Determine the (X, Y) coordinate at the center of the cell enclosing the given text.  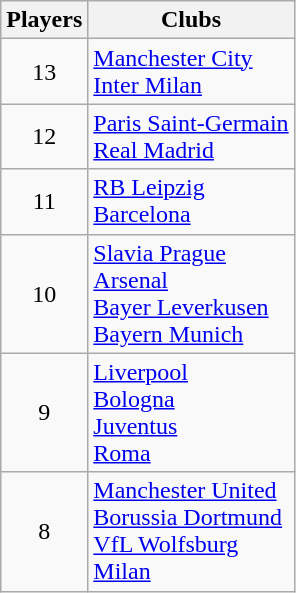
Players (44, 20)
Manchester City Inter Milan (191, 72)
10 (44, 294)
Liverpool Bologna Juventus Roma (191, 412)
Clubs (191, 20)
Manchester United Borussia Dortmund VfL Wolfsburg Milan (191, 532)
13 (44, 72)
8 (44, 532)
9 (44, 412)
Paris Saint-Germain Real Madrid (191, 136)
12 (44, 136)
11 (44, 202)
Slavia Prague Arsenal Bayer Leverkusen Bayern Munich (191, 294)
RB Leipzig Barcelona (191, 202)
